Provide the [X, Y] coordinate of the cell's center where the given text is located.  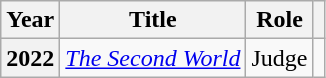
The Second World [153, 58]
Judge [280, 58]
Role [280, 20]
Title [153, 20]
Year [30, 20]
2022 [30, 58]
